From the cell containing the given text, extract its center point as [x, y] coordinate. 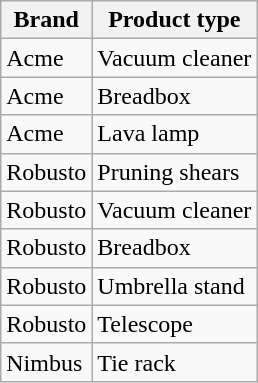
Lava lamp [174, 134]
Nimbus [46, 362]
Brand [46, 20]
Pruning shears [174, 172]
Telescope [174, 324]
Umbrella stand [174, 286]
Product type [174, 20]
Tie rack [174, 362]
